Identify which cell holds the provided text, then report its [x, y] central coordinate. 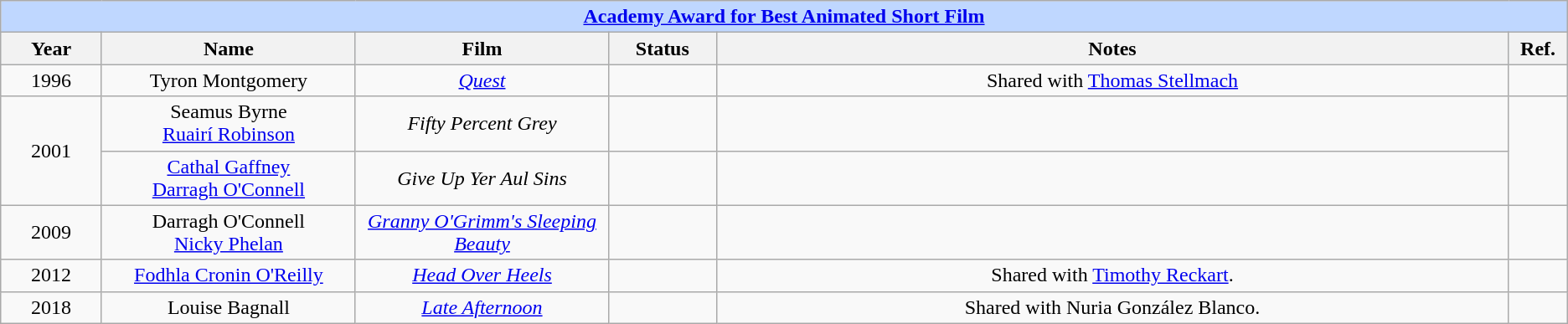
Cathal Gaffney Darragh O'Connell [228, 177]
Ref. [1538, 49]
Shared with Nuria González Blanco. [1112, 307]
Status [663, 49]
Year [52, 49]
1996 [52, 80]
2012 [52, 275]
Head Over Heels [482, 275]
Fodhla Cronin O'Reilly [228, 275]
Fifty Percent Grey [482, 124]
Quest [482, 80]
2009 [52, 233]
Shared with Thomas Stellmach [1112, 80]
Darragh O'Connell Nicky Phelan [228, 233]
Granny O'Grimm's Sleeping Beauty [482, 233]
2001 [52, 151]
Late Afternoon [482, 307]
Name [228, 49]
Louise Bagnall [228, 307]
Academy Award for Best Animated Short Film [784, 17]
2018 [52, 307]
Seamus Byrne Ruairí Robinson [228, 124]
Notes [1112, 49]
Tyron Montgomery [228, 80]
Shared with Timothy Reckart. [1112, 275]
Give Up Yer Aul Sins [482, 177]
Film [482, 49]
